Search for the cell housing the specified text and yield its [X, Y] center coordinate. 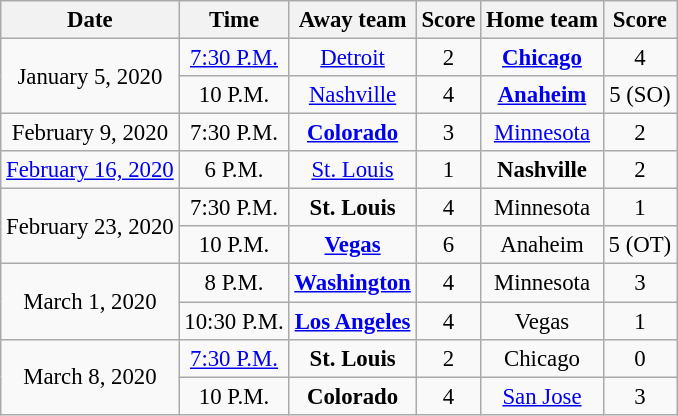
6 P.M. [234, 170]
San Jose [542, 396]
5 (OT) [640, 245]
Away team [352, 20]
February 23, 2020 [90, 226]
0 [640, 358]
10:30 P.M. [234, 321]
Washington [352, 283]
Time [234, 20]
Date [90, 20]
February 16, 2020 [90, 170]
March 8, 2020 [90, 376]
Los Angeles [352, 321]
January 5, 2020 [90, 76]
February 9, 2020 [90, 133]
5 (SO) [640, 95]
8 P.M. [234, 283]
Home team [542, 20]
March 1, 2020 [90, 302]
6 [448, 245]
Detroit [352, 58]
